Pinpoint the cell where the given text exists, returning its (x, y) midpoint coordinate. 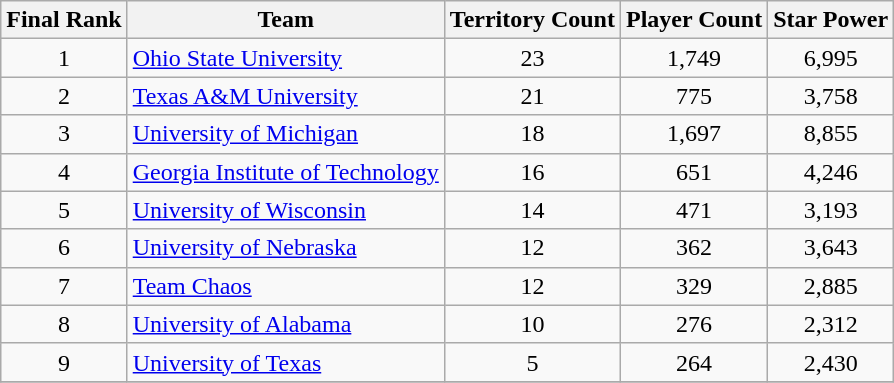
Team (286, 20)
362 (694, 248)
3 (64, 134)
651 (694, 172)
University of Texas (286, 362)
4,246 (831, 172)
Territory Count (532, 20)
9 (64, 362)
University of Wisconsin (286, 210)
276 (694, 324)
Team Chaos (286, 286)
Ohio State University (286, 58)
University of Nebraska (286, 248)
University of Michigan (286, 134)
329 (694, 286)
2,430 (831, 362)
6 (64, 248)
2,312 (831, 324)
3,643 (831, 248)
Star Power (831, 20)
21 (532, 96)
7 (64, 286)
10 (532, 324)
2 (64, 96)
Georgia Institute of Technology (286, 172)
3,193 (831, 210)
775 (694, 96)
264 (694, 362)
4 (64, 172)
18 (532, 134)
University of Alabama (286, 324)
2,885 (831, 286)
Final Rank (64, 20)
14 (532, 210)
8 (64, 324)
Player Count (694, 20)
6,995 (831, 58)
1,749 (694, 58)
Texas A&M University (286, 96)
8,855 (831, 134)
16 (532, 172)
3,758 (831, 96)
1,697 (694, 134)
1 (64, 58)
23 (532, 58)
471 (694, 210)
